Pinpoint the cell where the given text exists, returning its (X, Y) midpoint coordinate. 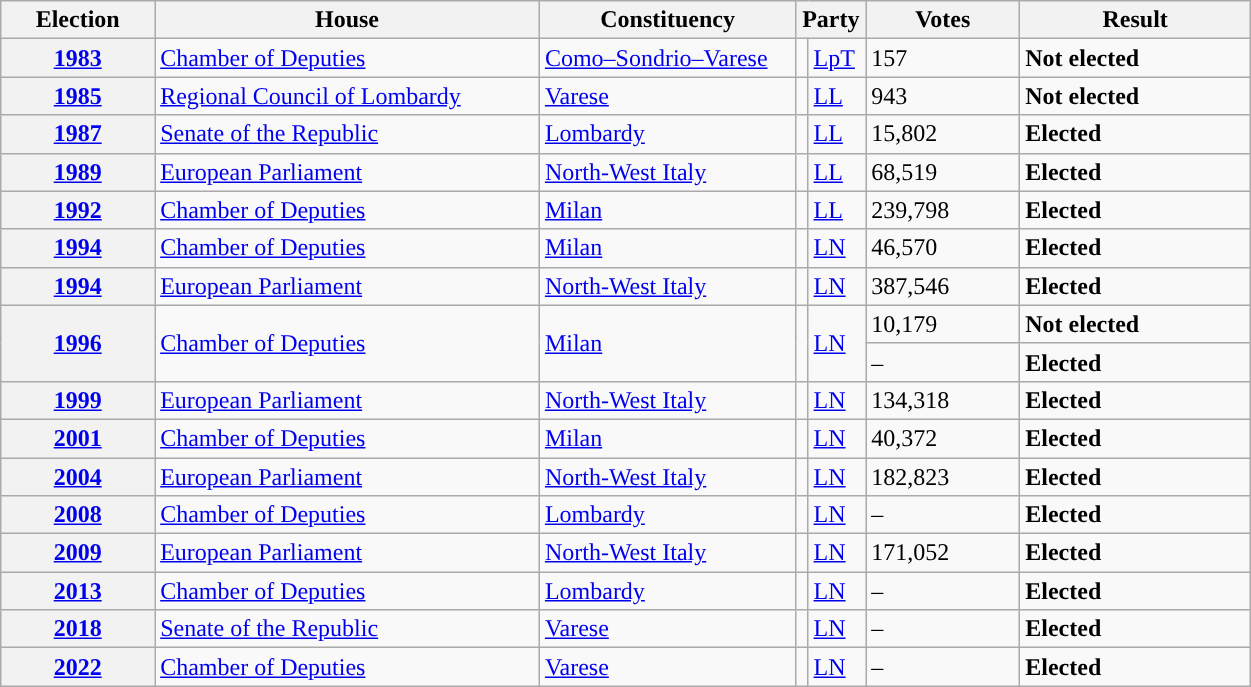
68,519 (943, 172)
LpT (837, 58)
46,570 (943, 248)
Constituency (667, 20)
943 (943, 96)
171,052 (943, 553)
10,179 (943, 324)
1999 (78, 400)
239,798 (943, 210)
1996 (78, 343)
Como–Sondrio–Varese (667, 58)
Election (78, 20)
2009 (78, 553)
1985 (78, 96)
1992 (78, 210)
2022 (78, 667)
40,372 (943, 438)
15,802 (943, 134)
134,318 (943, 400)
House (348, 20)
1983 (78, 58)
182,823 (943, 477)
1989 (78, 172)
2013 (78, 591)
1987 (78, 134)
Votes (943, 20)
157 (943, 58)
Regional Council of Lombardy (348, 96)
2008 (78, 515)
2004 (78, 477)
2001 (78, 438)
387,546 (943, 286)
Result (1136, 20)
2018 (78, 629)
Party (831, 20)
